Locate the cell with the specified text and output its [X, Y] center coordinate. 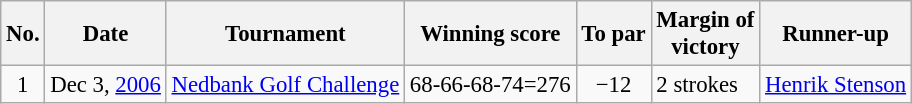
Margin ofvictory [706, 34]
1 [23, 85]
68-66-68-74=276 [491, 85]
Tournament [285, 34]
Date [106, 34]
Nedbank Golf Challenge [285, 85]
To par [614, 34]
Runner-up [836, 34]
−12 [614, 85]
Dec 3, 2006 [106, 85]
2 strokes [706, 85]
Winning score [491, 34]
Henrik Stenson [836, 85]
No. [23, 34]
